Search for the cell housing the specified text and yield its [X, Y] center coordinate. 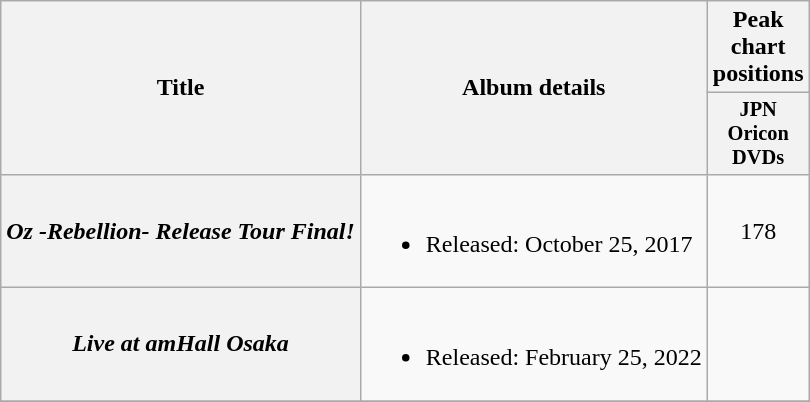
JPNOriconDVDs [758, 134]
Album details [534, 88]
Live at amHall Osaka [181, 344]
Oz -Rebellion- Release Tour Final! [181, 230]
Title [181, 88]
178 [758, 230]
Released: October 25, 2017 [534, 230]
Released: February 25, 2022 [534, 344]
Peak chart positions [758, 47]
